Locate the cell with the specified text and output its [x, y] center coordinate. 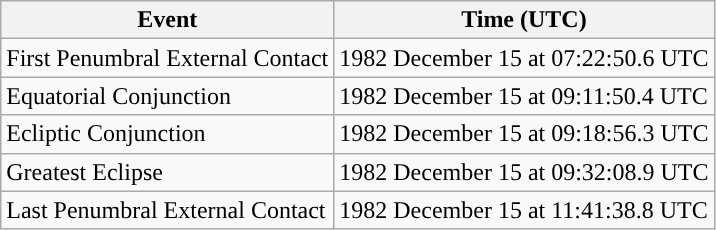
1982 December 15 at 09:18:56.3 UTC [524, 134]
First Penumbral External Contact [168, 58]
Last Penumbral External Contact [168, 210]
1982 December 15 at 09:32:08.9 UTC [524, 172]
Greatest Eclipse [168, 172]
1982 December 15 at 07:22:50.6 UTC [524, 58]
Ecliptic Conjunction [168, 134]
1982 December 15 at 11:41:38.8 UTC [524, 210]
1982 December 15 at 09:11:50.4 UTC [524, 96]
Event [168, 20]
Time (UTC) [524, 20]
Equatorial Conjunction [168, 96]
